Find where the given text appears and provide that cell's center as (X, Y) coordinate. 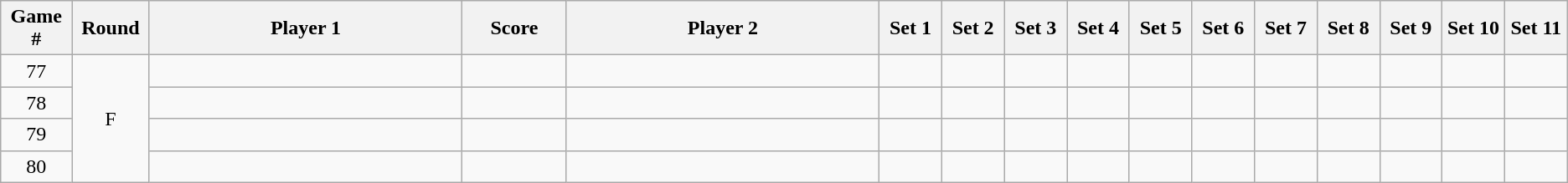
Set 11 (1536, 28)
Set 3 (1035, 28)
Set 1 (911, 28)
Set 2 (973, 28)
79 (37, 135)
80 (37, 166)
Player 1 (305, 28)
Set 5 (1161, 28)
77 (37, 71)
78 (37, 103)
Set 7 (1287, 28)
Set 8 (1349, 28)
Set 9 (1411, 28)
Set 6 (1223, 28)
Round (111, 28)
F (111, 119)
Score (514, 28)
Game # (37, 28)
Player 2 (722, 28)
Set 4 (1099, 28)
Set 10 (1474, 28)
